Find where the given text appears and provide that cell's center as (X, Y) coordinate. 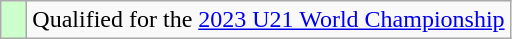
Qualified for the 2023 U21 World Championship (268, 20)
